Provide the [x, y] coordinate of the cell's center where the given text is located.  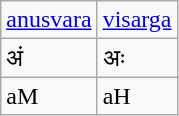
anusvara [49, 20]
अं [49, 58]
visarga [137, 20]
aH [137, 96]
अः [137, 58]
aM [49, 96]
